Return [x, y] of the center of cell containing provided text 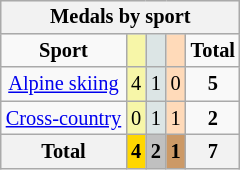
Cross-country [64, 118]
Medals by sport [120, 17]
Sport [64, 51]
5 [213, 84]
Alpine skiing [64, 84]
7 [213, 152]
